Determine the (x, y) coordinate at the center of the cell enclosing the given text.  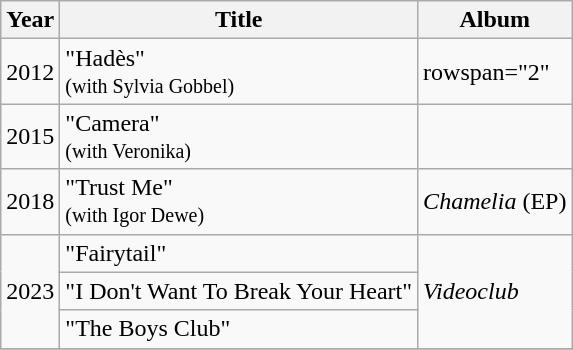
"Trust Me"(with Igor Dewe) (239, 202)
Title (239, 20)
Year (30, 20)
"The Boys Club" (239, 329)
Chamelia (EP) (495, 202)
"Hadès"(with Sylvia Gobbel) (239, 72)
Videoclub (495, 291)
rowspan="2" (495, 72)
2015 (30, 136)
Album (495, 20)
2018 (30, 202)
2012 (30, 72)
"Fairytail" (239, 253)
2023 (30, 291)
"Camera"(with Veronika) (239, 136)
"I Don't Want To Break Your Heart" (239, 291)
